Capture the cell that displays the provided text and extract its (x, y) central coordinate. 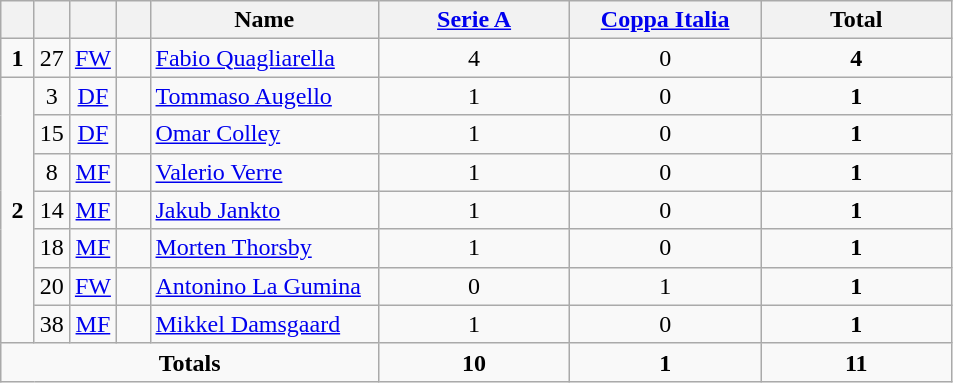
2 (18, 210)
Tommaso Augello (264, 96)
20 (52, 286)
Jakub Jankto (264, 210)
15 (52, 134)
27 (52, 58)
Valerio Verre (264, 172)
Coppa Italia (666, 20)
Total (856, 20)
Totals (190, 362)
10 (474, 362)
Mikkel Damsgaard (264, 324)
Fabio Quagliarella (264, 58)
11 (856, 362)
Antonino La Gumina (264, 286)
Name (264, 20)
38 (52, 324)
Omar Colley (264, 134)
14 (52, 210)
3 (52, 96)
Morten Thorsby (264, 248)
18 (52, 248)
Serie A (474, 20)
8 (52, 172)
